Find where the given text appears and provide that cell's center as [X, Y] coordinate. 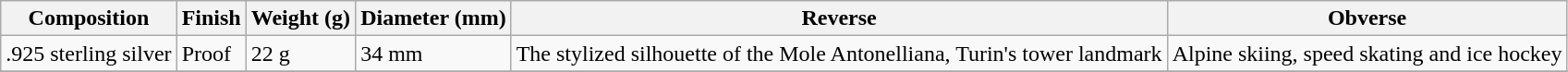
Weight (g) [300, 18]
Reverse [839, 18]
Proof [211, 54]
Diameter (mm) [434, 18]
Alpine skiing, speed skating and ice hockey [1367, 54]
34 mm [434, 54]
Finish [211, 18]
.925 sterling silver [89, 54]
The stylized silhouette of the Mole Antonelliana, Turin's tower landmark [839, 54]
Obverse [1367, 18]
22 g [300, 54]
Composition [89, 18]
